Output the (X, Y) coordinate of the center of the cell containing the given text.  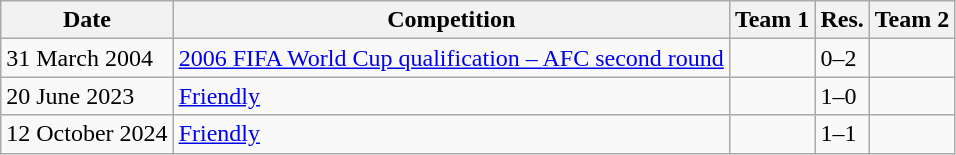
31 March 2004 (87, 58)
Competition (451, 20)
Team 1 (772, 20)
Team 2 (912, 20)
Res. (842, 20)
20 June 2023 (87, 96)
12 October 2024 (87, 134)
0–2 (842, 58)
Date (87, 20)
1–0 (842, 96)
2006 FIFA World Cup qualification – AFC second round (451, 58)
1–1 (842, 134)
